Return [X, Y] of the center of cell containing provided text 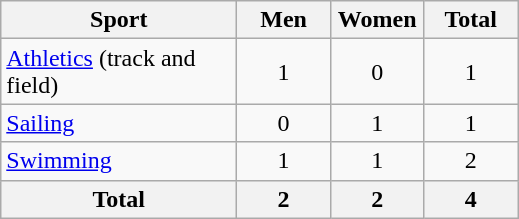
Athletics (track and field) [119, 72]
Women [377, 20]
4 [471, 199]
Sport [119, 20]
Sailing [119, 123]
Swimming [119, 161]
Men [284, 20]
